From the cell containing the given text, extract its center point as [X, Y] coordinate. 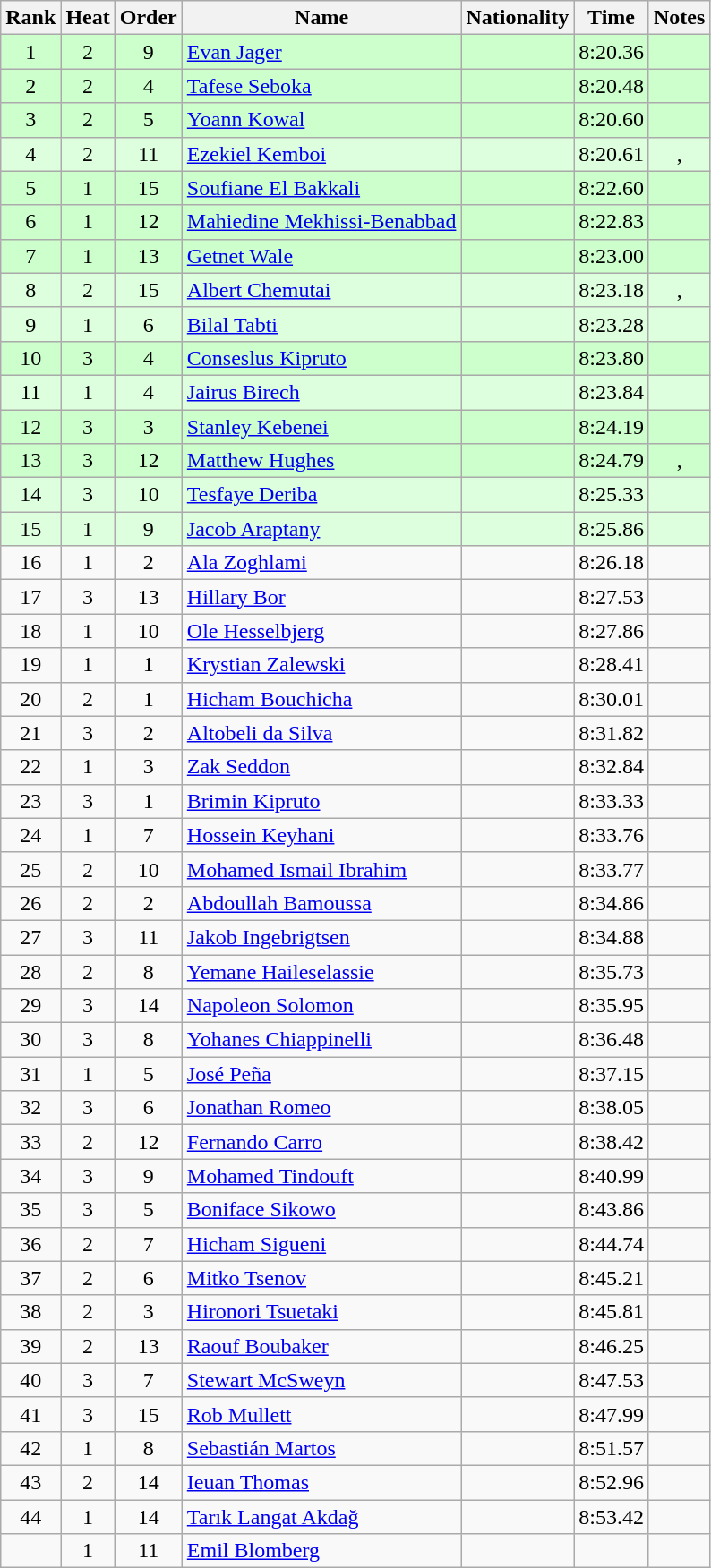
8:44.74 [612, 1244]
25 [30, 869]
8:40.99 [612, 1176]
35 [30, 1210]
8:45.21 [612, 1278]
Bilal Tabti [321, 324]
22 [30, 767]
8:33.33 [612, 801]
8:38.42 [612, 1142]
8:34.88 [612, 937]
Ole Hesselbjerg [321, 631]
Nationality [518, 18]
8:38.05 [612, 1108]
Brimin Kipruto [321, 801]
Yemane Haileselassie [321, 971]
Ala Zoghlami [321, 563]
23 [30, 801]
17 [30, 597]
8:20.61 [612, 154]
8:24.79 [612, 461]
Zak Seddon [321, 767]
8:23.18 [612, 290]
8:28.41 [612, 665]
19 [30, 665]
Raouf Boubaker [321, 1346]
8:45.81 [612, 1312]
Hossein Keyhani [321, 835]
Yoann Kowal [321, 120]
Stewart McSweyn [321, 1380]
Albert Chemutai [321, 290]
Hironori Tsuetaki [321, 1312]
8:23.00 [612, 256]
8:24.19 [612, 427]
Mahiedine Mekhissi-Benabbad [321, 222]
Rank [30, 18]
24 [30, 835]
36 [30, 1244]
Heat [88, 18]
Order [149, 18]
Rob Mullett [321, 1414]
8:32.84 [612, 767]
José Peña [321, 1074]
Abdoullah Bamoussa [321, 903]
Emil Blomberg [321, 1551]
33 [30, 1142]
8:27.86 [612, 631]
40 [30, 1380]
Boniface Sikowo [321, 1210]
8:23.28 [612, 324]
8:37.15 [612, 1074]
38 [30, 1312]
Ieuan Thomas [321, 1482]
8:46.25 [612, 1346]
Sebastián Martos [321, 1448]
8:25.86 [612, 529]
Ezekiel Kemboi [321, 154]
21 [30, 733]
44 [30, 1517]
32 [30, 1108]
8:23.80 [612, 358]
Mohamed Ismail Ibrahim [321, 869]
Yohanes Chiappinelli [321, 1040]
8:20.48 [612, 86]
42 [30, 1448]
27 [30, 937]
Jonathan Romeo [321, 1108]
8:22.60 [612, 188]
8:27.53 [612, 597]
Getnet Wale [321, 256]
Jacob Araptany [321, 529]
Tesfaye Deriba [321, 495]
28 [30, 971]
Napoleon Solomon [321, 1006]
Matthew Hughes [321, 461]
Fernando Carro [321, 1142]
37 [30, 1278]
8:35.73 [612, 971]
8:36.48 [612, 1040]
8:33.77 [612, 869]
26 [30, 903]
8:31.82 [612, 733]
Notes [679, 18]
30 [30, 1040]
8:47.99 [612, 1414]
43 [30, 1482]
41 [30, 1414]
Evan Jager [321, 52]
Mohamed Tindouft [321, 1176]
31 [30, 1074]
8:51.57 [612, 1448]
8:25.33 [612, 495]
Tafese Seboka [321, 86]
8:35.95 [612, 1006]
8:20.36 [612, 52]
Name [321, 18]
Jakob Ingebrigtsen [321, 937]
Mitko Tsenov [321, 1278]
Hillary Bor [321, 597]
39 [30, 1346]
8:30.01 [612, 699]
8:53.42 [612, 1517]
20 [30, 699]
8:20.60 [612, 120]
Conseslus Kipruto [321, 358]
8:52.96 [612, 1482]
8:23.84 [612, 392]
8:43.86 [612, 1210]
34 [30, 1176]
8:26.18 [612, 563]
Time [612, 18]
Tarık Langat Akdağ [321, 1517]
Stanley Kebenei [321, 427]
18 [30, 631]
Hicham Sigueni [321, 1244]
16 [30, 563]
Krystian Zalewski [321, 665]
8:22.83 [612, 222]
Soufiane El Bakkali [321, 188]
8:33.76 [612, 835]
Jairus Birech [321, 392]
8:47.53 [612, 1380]
Altobeli da Silva [321, 733]
8:34.86 [612, 903]
29 [30, 1006]
Hicham Bouchicha [321, 699]
